Search for the cell housing the specified text and yield its [x, y] center coordinate. 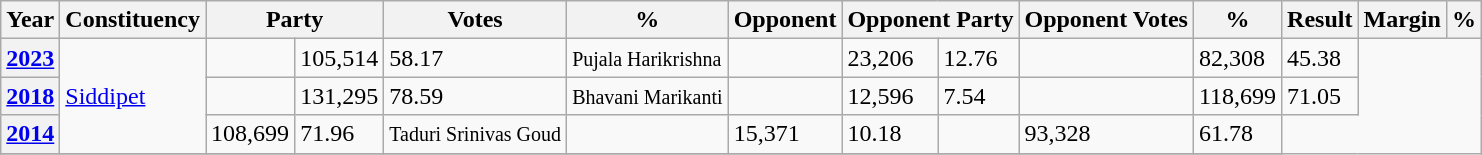
Bhavani Marikanti [648, 96]
82,308 [1237, 58]
Opponent [785, 20]
12.76 [978, 58]
12,596 [890, 96]
2023 [30, 58]
Party [295, 20]
10.18 [890, 134]
131,295 [340, 96]
108,699 [250, 134]
7.54 [978, 96]
Result [1320, 20]
23,206 [890, 58]
105,514 [340, 58]
58.17 [476, 58]
Year [30, 20]
2018 [30, 96]
Opponent Party [930, 20]
Margin [1402, 20]
118,699 [1237, 96]
Taduri Srinivas Goud [476, 134]
Pujala Harikrishna [648, 58]
93,328 [1106, 134]
61.78 [1237, 134]
Constituency [133, 20]
71.05 [1320, 96]
15,371 [785, 134]
2014 [30, 134]
Siddipet [133, 96]
Votes [476, 20]
78.59 [476, 96]
45.38 [1320, 58]
Opponent Votes [1106, 20]
71.96 [340, 134]
